Output the [X, Y] coordinate of the center of the cell containing the given text.  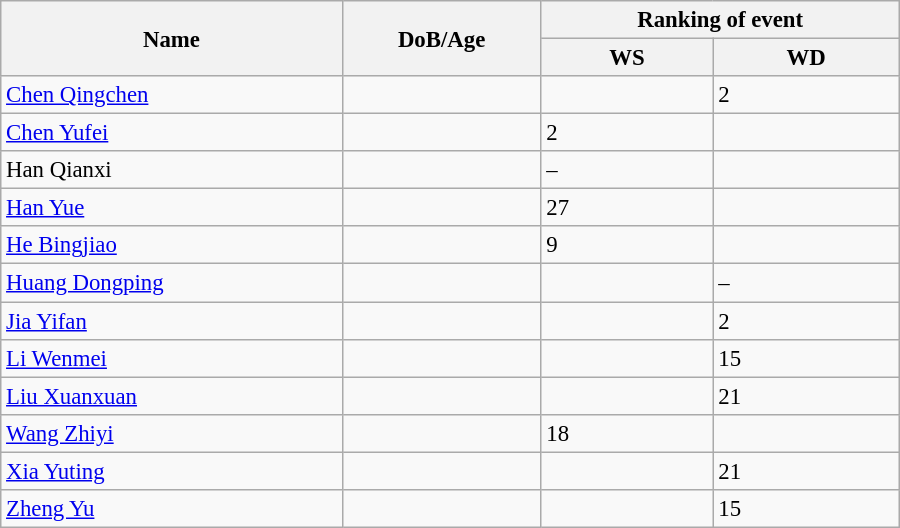
Huang Dongping [172, 283]
Xia Yuting [172, 471]
He Bingjiao [172, 245]
WS [627, 58]
Zheng Yu [172, 509]
DoB/Age [442, 38]
Liu Xuanxuan [172, 396]
Chen Yufei [172, 133]
Ranking of event [720, 20]
WD [806, 58]
Li Wenmei [172, 358]
27 [627, 208]
Wang Zhiyi [172, 433]
Chen Qingchen [172, 95]
Han Yue [172, 208]
9 [627, 245]
Name [172, 38]
Jia Yifan [172, 321]
Han Qianxi [172, 170]
18 [627, 433]
